Find where the given text appears and provide that cell's center as (X, Y) coordinate. 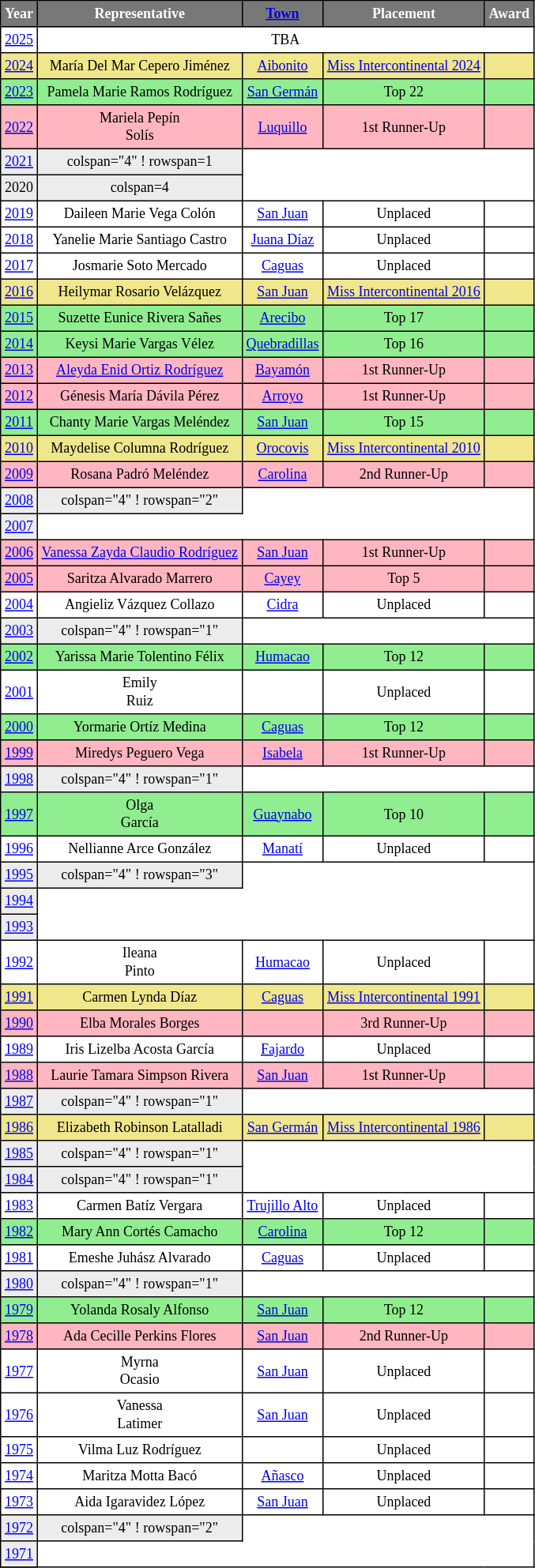
Cidra (282, 605)
1998 (19, 779)
Vanessa Latimer (139, 1415)
Saritza Alvarado Marrero (139, 578)
Suzette Eunice Rivera Sañes (139, 318)
Placement (404, 14)
Pamela Marie Ramos Rodríguez (139, 92)
1999 (19, 754)
Cayey (282, 578)
Representative (139, 14)
1994 (19, 901)
Top 10 (404, 814)
1976 (19, 1415)
Maydelise Columna Rodríguez (139, 449)
1993 (19, 927)
2007 (19, 526)
2012 (19, 397)
Miss Intercontinental 1986 (404, 1128)
1974 (19, 1476)
2023 (19, 92)
2010 (19, 449)
Génesis María Dávila Pérez (139, 397)
Fajardo (282, 1049)
Trujillo Alto (282, 1205)
2009 (19, 474)
María Del Mar Cepero Jiménez (139, 66)
Award (509, 14)
2003 (19, 630)
Bayamón (282, 370)
1984 (19, 1180)
colspan="4" ! rowspan=1 (139, 161)
Miss Intercontinental 2024 (404, 66)
Miss Intercontinental 2010 (404, 449)
1989 (19, 1049)
Top 17 (404, 318)
Mariela Pepín Solís (139, 127)
Maritza Motta Bacó (139, 1476)
Laurie Tamara Simpson Rivera (139, 1076)
Yolanda Rosaly Alfonso (139, 1310)
Aida Igaravidez López (139, 1502)
Yormarie Ortíz Medina (139, 727)
Rosana Padró Meléndez (139, 474)
Emeshe Juhász Alvarado (139, 1258)
2018 (19, 240)
Miredys Peguero Vega (139, 754)
Angieliz Vázquez Collazo (139, 605)
Nellianne Arce González (139, 848)
Isabela (282, 754)
Carmen Batíz Vergara (139, 1205)
1975 (19, 1450)
Miss Intercontinental 1991 (404, 997)
2019 (19, 213)
2004 (19, 605)
2017 (19, 265)
2002 (19, 657)
Arroyo (282, 397)
1985 (19, 1153)
Quebradillas (282, 344)
Ada Cecille Perkins Flores (139, 1337)
Year (19, 14)
Heilymar Rosario Velázquez (139, 292)
Vilma Luz Rodríguez (139, 1450)
1987 (19, 1101)
Myrna Ocasio (139, 1371)
1979 (19, 1310)
2020 (19, 188)
Daileen Marie Vega Colón (139, 213)
Añasco (282, 1476)
Iris Lizelba Acosta García (139, 1049)
Top 5 (404, 578)
1971 (19, 1555)
1982 (19, 1232)
Miss Intercontinental 2016 (404, 292)
2016 (19, 292)
Town (282, 14)
1997 (19, 814)
2011 (19, 422)
Yarissa Marie Tolentino Félix (139, 657)
1991 (19, 997)
2005 (19, 578)
2021 (19, 161)
Top 22 (404, 92)
1973 (19, 1502)
TBA (285, 39)
Yanelie Marie Santiago Castro (139, 240)
2022 (19, 127)
1977 (19, 1371)
1992 (19, 962)
1980 (19, 1284)
colspan=4 (139, 188)
2025 (19, 39)
2014 (19, 344)
1988 (19, 1076)
1981 (19, 1258)
Top 16 (404, 344)
Manatí (282, 848)
1995 (19, 875)
Chanty Marie Vargas Meléndez (139, 422)
2006 (19, 553)
1996 (19, 848)
Aibonito (282, 66)
colspan="4" ! rowspan="3" (139, 875)
Ileana Pinto (139, 962)
Mary Ann Cortés Camacho (139, 1232)
3rd Runner-Up (404, 1024)
Orocovis (282, 449)
1983 (19, 1205)
Vanessa Zayda Claudio Rodríguez (139, 553)
Carmen Lynda Díaz (139, 997)
Arecibo (282, 318)
Keysi Marie Vargas Vélez (139, 344)
1986 (19, 1128)
2008 (19, 501)
Aleyda Enid Ortiz Rodríguez (139, 370)
1978 (19, 1337)
Luquillo (282, 127)
2001 (19, 692)
2000 (19, 727)
Guaynabo (282, 814)
Olga García (139, 814)
Emily Ruiz (139, 692)
Josmarie Soto Mercado (139, 265)
Elba Morales Borges (139, 1024)
2013 (19, 370)
Juana Díaz (282, 240)
1990 (19, 1024)
1972 (19, 1528)
Top 15 (404, 422)
Elizabeth Robinson Latalladi (139, 1128)
2024 (19, 66)
2015 (19, 318)
